Locate the cell with the specified text and output its [X, Y] center coordinate. 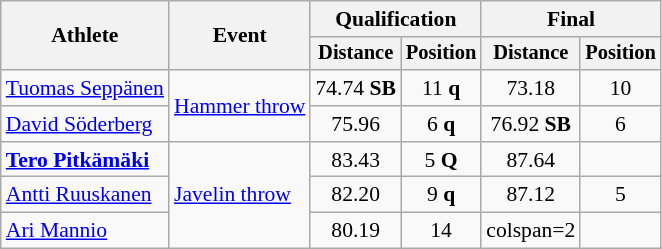
73.18 [530, 88]
Hammer throw [240, 106]
76.92 SB [530, 124]
Athlete [85, 36]
colspan=2 [530, 231]
74.74 SB [356, 88]
10 [620, 88]
6 q [441, 124]
Final [570, 19]
5 Q [441, 160]
Qualification [396, 19]
Antti Ruuskanen [85, 195]
5 [620, 195]
6 [620, 124]
Javelin throw [240, 196]
87.64 [530, 160]
Tero Pitkämäki [85, 160]
87.12 [530, 195]
Ari Mannio [85, 231]
David Söderberg [85, 124]
14 [441, 231]
9 q [441, 195]
Tuomas Seppänen [85, 88]
75.96 [356, 124]
82.20 [356, 195]
80.19 [356, 231]
Event [240, 36]
11 q [441, 88]
83.43 [356, 160]
